Locate the cell with the specified text and output its [X, Y] center coordinate. 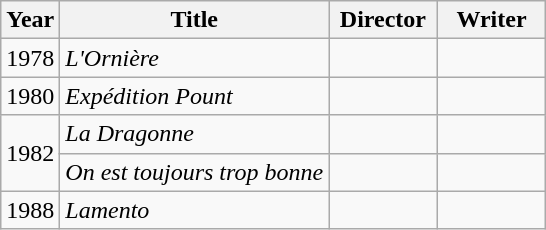
L'Ornière [194, 58]
Title [194, 20]
Director [384, 20]
Year [30, 20]
Lamento [194, 210]
1978 [30, 58]
1982 [30, 153]
On est toujours trop bonne [194, 172]
La Dragonne [194, 134]
1980 [30, 96]
1988 [30, 210]
Expédition Pount [194, 96]
Writer [492, 20]
